Pinpoint the cell where the given text exists, returning its (X, Y) midpoint coordinate. 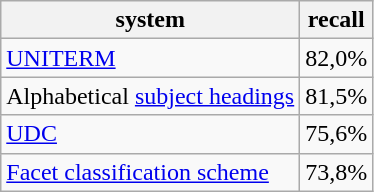
81,5% (336, 96)
82,0% (336, 58)
UDC (150, 134)
Alphabetical subject headings (150, 96)
73,8% (336, 172)
Facet classification scheme (150, 172)
recall (336, 20)
75,6% (336, 134)
UNITERM (150, 58)
system (150, 20)
